Detect which cell encompasses the target text, then output its (X, Y) center coordinate. 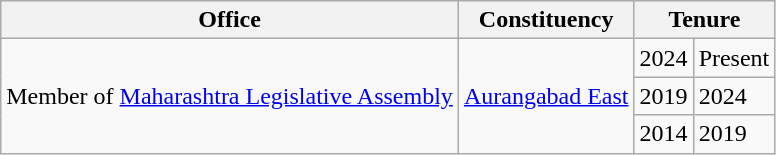
Constituency (546, 20)
Tenure (704, 20)
2014 (664, 134)
Present (734, 58)
Office (230, 20)
Aurangabad East (546, 96)
Member of Maharashtra Legislative Assembly (230, 96)
